Scan for the cell matching the given text and deliver its [x, y] coordinate at center. 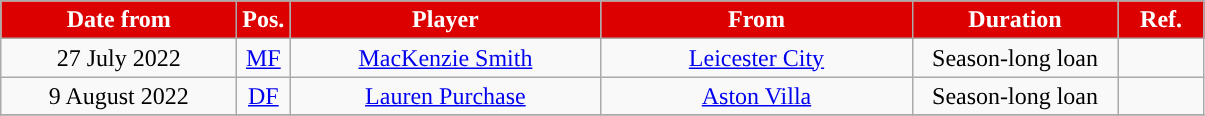
Lauren Purchase [446, 96]
MacKenzie Smith [446, 58]
Player [446, 20]
Duration [1015, 20]
DF [264, 96]
MF [264, 58]
From [756, 20]
Aston Villa [756, 96]
Pos. [264, 20]
Date from [119, 20]
Leicester City [756, 58]
27 July 2022 [119, 58]
Ref. [1161, 20]
9 August 2022 [119, 96]
